Locate the cell with the specified text and output its [X, Y] center coordinate. 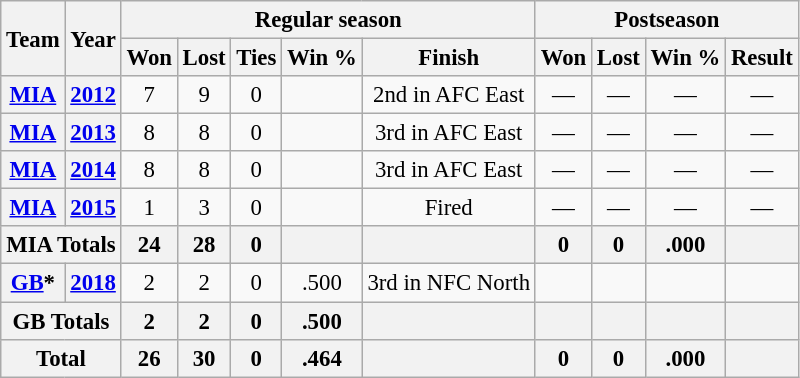
MIA Totals [61, 245]
GB* [33, 283]
Postseason [666, 20]
1 [149, 208]
30 [204, 358]
7 [149, 95]
Year [93, 38]
Regular season [328, 20]
2012 [93, 95]
2014 [93, 170]
2nd in AFC East [448, 95]
Fired [448, 208]
Result [762, 58]
2018 [93, 283]
Finish [448, 58]
Total [61, 358]
2015 [93, 208]
Ties [256, 58]
28 [204, 245]
9 [204, 95]
3rd in NFC North [448, 283]
Team [33, 38]
GB Totals [61, 321]
3 [204, 208]
24 [149, 245]
2013 [93, 133]
.464 [322, 358]
26 [149, 358]
